Determine the [x, y] coordinate at the center of the cell enclosing the given text.  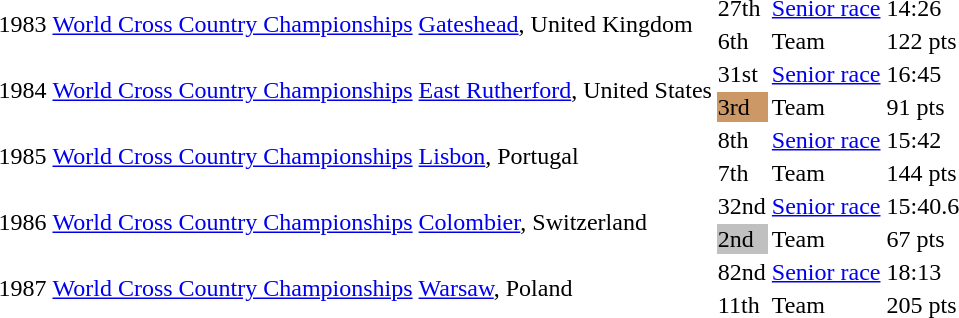
32nd [742, 206]
31st [742, 74]
8th [742, 140]
82nd [742, 272]
Colombier, Switzerland [565, 222]
2nd [742, 239]
East Rutherford, United States [565, 90]
3rd [742, 107]
Lisbon, Portugal [565, 156]
7th [742, 173]
6th [742, 41]
